Identify which cell holds the provided text, then report its [X, Y] central coordinate. 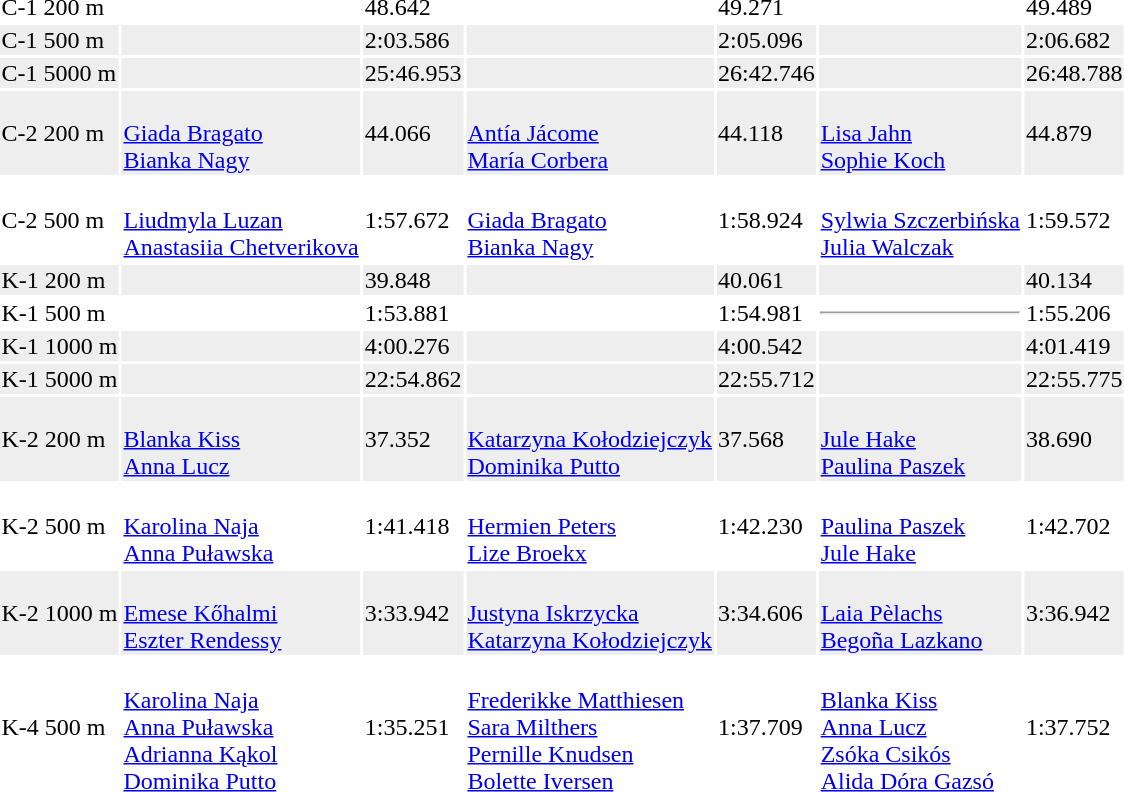
K-1 500 m [60, 313]
3:33.942 [413, 613]
39.848 [413, 280]
3:34.606 [766, 613]
37.568 [766, 439]
K-1 5000 m [60, 379]
1:41.418 [413, 526]
K-2 200 m [60, 439]
1:42.702 [1074, 526]
4:00.542 [766, 346]
4:00.276 [413, 346]
1:58.924 [766, 220]
1:59.572 [1074, 220]
22:54.862 [413, 379]
K-2 1000 m [60, 613]
C-2 500 m [60, 220]
2:05.096 [766, 40]
C-1 5000 m [60, 73]
Justyna IskrzyckaKatarzyna Kołodziejczyk [590, 613]
4:01.419 [1074, 346]
Karolina NajaAnna Puławska [241, 526]
K-1 200 m [60, 280]
25:46.953 [413, 73]
K-1 1000 m [60, 346]
37.352 [413, 439]
Hermien PetersLize Broekx [590, 526]
C-1 500 m [60, 40]
Liudmyla LuzanAnastasiia Chetverikova [241, 220]
Laia PèlachsBegoña Lazkano [920, 613]
22:55.712 [766, 379]
Lisa JahnSophie Koch [920, 133]
Sylwia SzczerbińskaJulia Walczak [920, 220]
26:42.746 [766, 73]
44.879 [1074, 133]
Emese KőhalmiEszter Rendessy [241, 613]
22:55.775 [1074, 379]
C-2 200 m [60, 133]
1:42.230 [766, 526]
Blanka KissAnna Lucz [241, 439]
1:53.881 [413, 313]
40.134 [1074, 280]
26:48.788 [1074, 73]
K-2 500 m [60, 526]
2:03.586 [413, 40]
Katarzyna KołodziejczykDominika Putto [590, 439]
Paulina PaszekJule Hake [920, 526]
Jule HakePaulina Paszek [920, 439]
40.061 [766, 280]
1:55.206 [1074, 313]
38.690 [1074, 439]
44.066 [413, 133]
Antía JácomeMaría Corbera [590, 133]
1:54.981 [766, 313]
3:36.942 [1074, 613]
2:06.682 [1074, 40]
44.118 [766, 133]
1:57.672 [413, 220]
